Search for the cell housing the specified text and yield its (x, y) center coordinate. 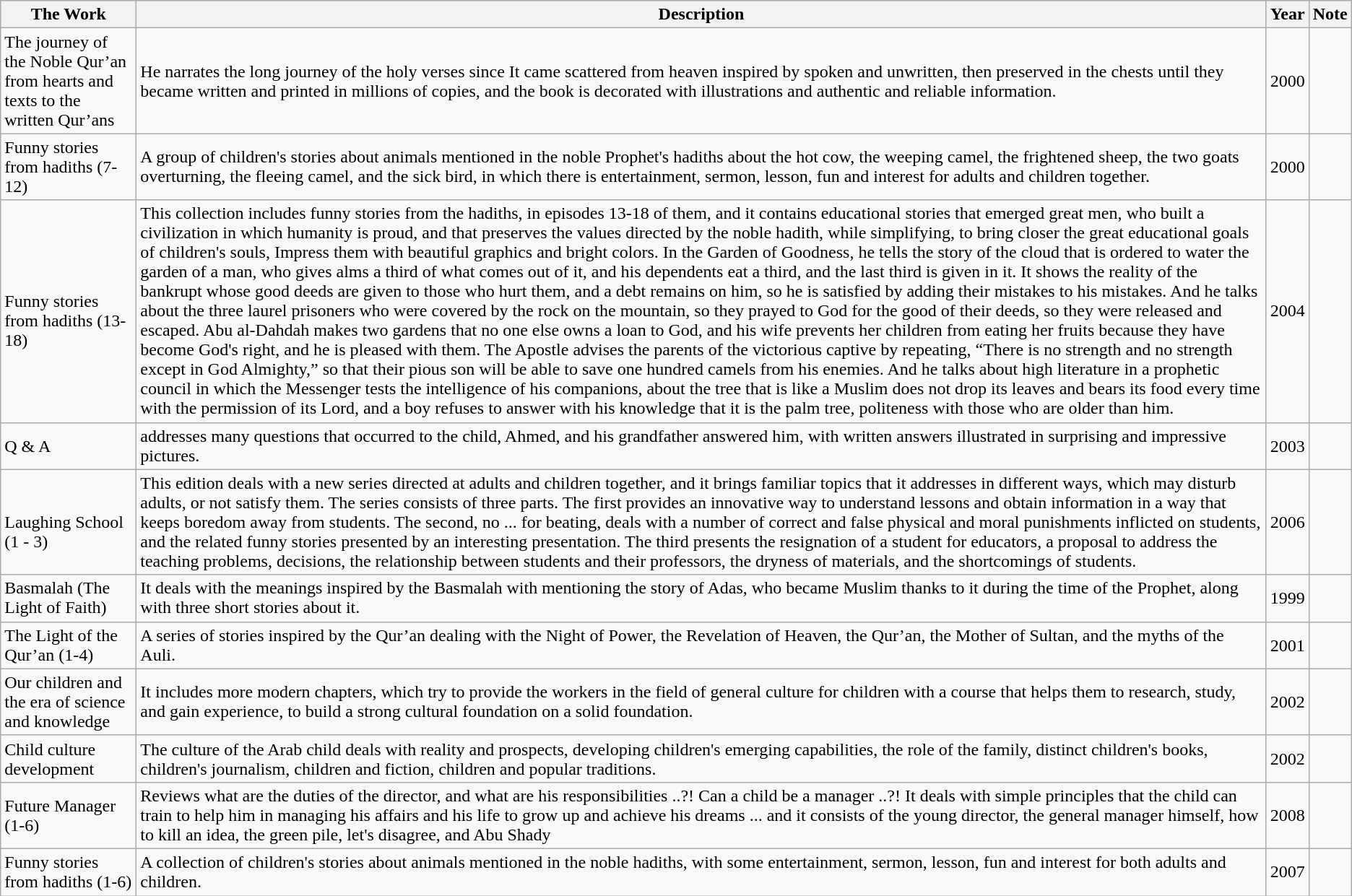
Funny stories from hadiths (1-6) (69, 872)
2001 (1287, 645)
2006 (1287, 522)
Funny stories from hadiths (13-18) (69, 311)
2003 (1287, 446)
2004 (1287, 311)
Q & A (69, 446)
The Light of the Qur’an (1-4) (69, 645)
Child culture development (69, 758)
1999 (1287, 598)
Note (1330, 14)
The Work (69, 14)
Our children and the era of science and knowledge (69, 702)
2008 (1287, 815)
2007 (1287, 872)
Future Manager (1-6) (69, 815)
Description (701, 14)
Laughing School (1 - 3) (69, 522)
Basmalah (The Light of Faith) (69, 598)
The journey of the Noble Qur’an from hearts and texts to the written Qur’ans (69, 81)
Year (1287, 14)
Funny stories from hadiths (7-12) (69, 167)
